Detect which cell encompasses the target text, then output its [X, Y] center coordinate. 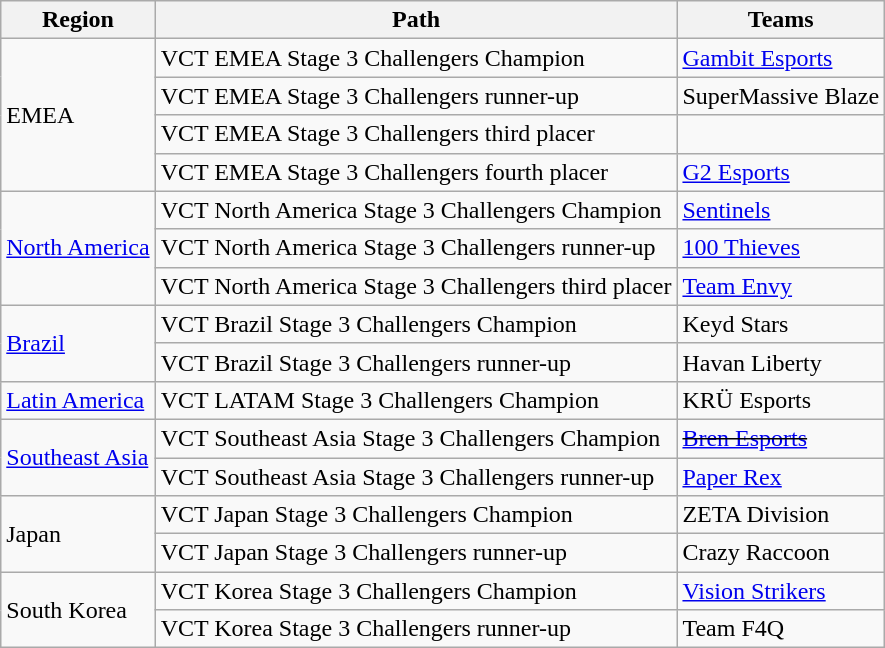
VCT North America Stage 3 Challengers third placer [416, 286]
VCT Brazil Stage 3 Challengers Champion [416, 324]
G2 Esports [781, 172]
Crazy Raccoon [781, 553]
Latin America [78, 400]
VCT Korea Stage 3 Challengers runner-up [416, 629]
EMEA [78, 115]
SuperMassive Blaze [781, 96]
VCT EMEA Stage 3 Challengers third placer [416, 134]
Brazil [78, 343]
Japan [78, 534]
KRÜ Esports [781, 400]
VCT North America Stage 3 Challengers runner-up [416, 248]
Southeast Asia [78, 457]
Team Envy [781, 286]
Team F4Q [781, 629]
VCT Southeast Asia Stage 3 Challengers runner-up [416, 477]
VCT EMEA Stage 3 Challengers fourth placer [416, 172]
Bren Esports [781, 438]
Gambit Esports [781, 58]
North America [78, 248]
VCT Southeast Asia Stage 3 Challengers Champion [416, 438]
Paper Rex [781, 477]
Path [416, 20]
VCT Japan Stage 3 Challengers Champion [416, 515]
Region [78, 20]
ZETA Division [781, 515]
VCT EMEA Stage 3 Challengers Champion [416, 58]
Sentinels [781, 210]
VCT Japan Stage 3 Challengers runner-up [416, 553]
Vision Strikers [781, 591]
VCT North America Stage 3 Challengers Champion [416, 210]
VCT EMEA Stage 3 Challengers runner-up [416, 96]
Keyd Stars [781, 324]
Havan Liberty [781, 362]
VCT Brazil Stage 3 Challengers runner-up [416, 362]
100 Thieves [781, 248]
South Korea [78, 610]
VCT LATAM Stage 3 Challengers Champion [416, 400]
VCT Korea Stage 3 Challengers Champion [416, 591]
Teams [781, 20]
